Return the [x, y] coordinate for the center point of the cell that contains the specified text.  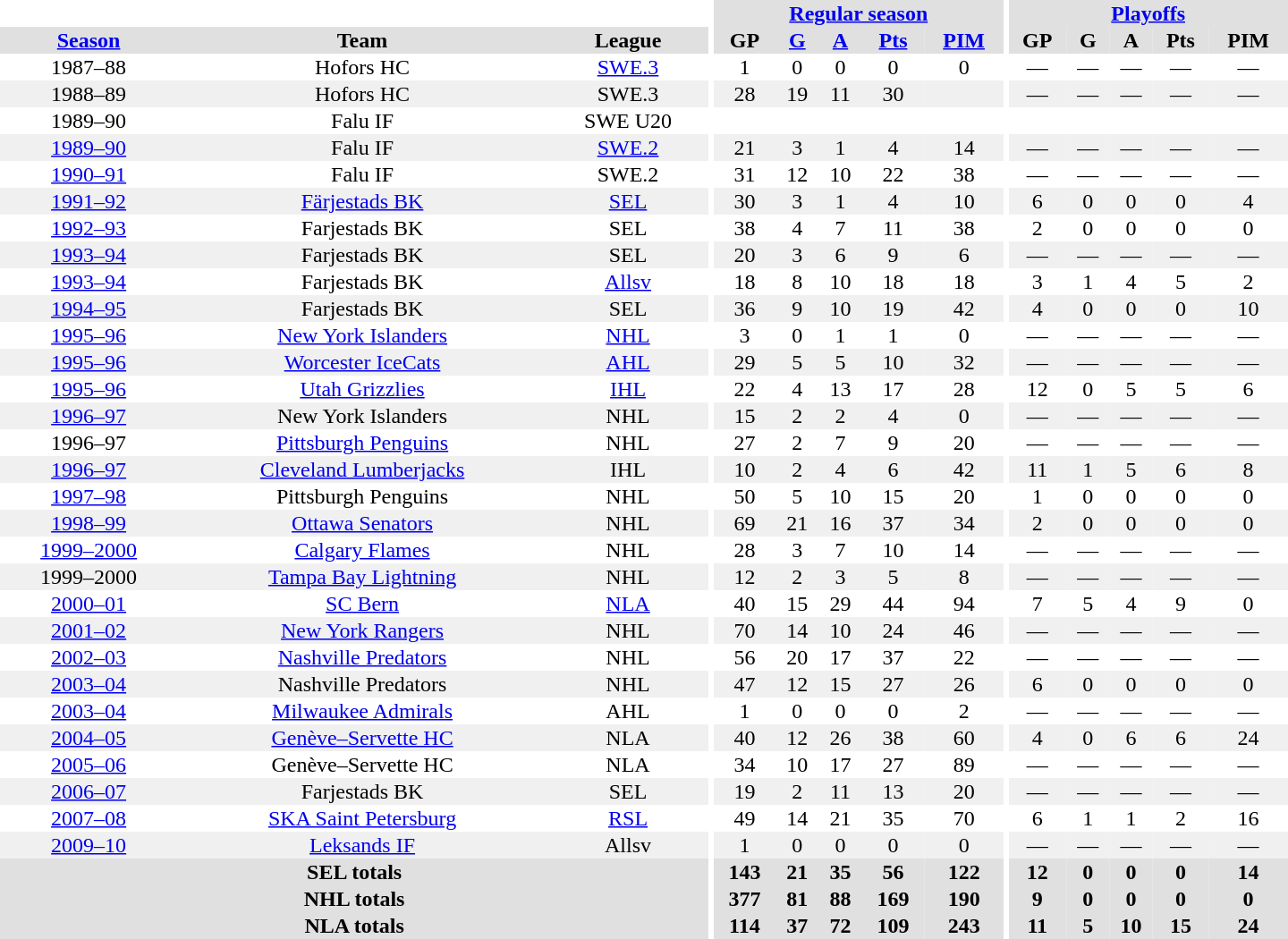
1998–99 [89, 523]
Worcester IceCats [362, 362]
2001–02 [89, 630]
81 [797, 899]
47 [745, 684]
SKA Saint Petersburg [362, 818]
Utah Grizzlies [362, 389]
114 [745, 926]
60 [964, 738]
Leksands IF [362, 845]
2009–10 [89, 845]
Season [89, 40]
377 [745, 899]
89 [964, 765]
RSL [628, 818]
1990–91 [89, 174]
Playoffs [1148, 13]
Färjestads BK [362, 201]
46 [964, 630]
Milwaukee Admirals [362, 711]
122 [964, 872]
Tampa Bay Lightning [362, 577]
SC Bern [362, 604]
Regular season [859, 13]
50 [745, 496]
1991–92 [89, 201]
SEL totals [354, 872]
2005–06 [89, 765]
69 [745, 523]
New York Rangers [362, 630]
NHL totals [354, 899]
1994–95 [89, 309]
1992–93 [89, 228]
1988–89 [89, 94]
243 [964, 926]
72 [840, 926]
169 [894, 899]
Cleveland Lumberjacks [362, 469]
Ottawa Senators [362, 523]
88 [840, 899]
SWE U20 [628, 121]
143 [745, 872]
31 [745, 174]
44 [894, 604]
49 [745, 818]
Calgary Flames [362, 550]
2007–08 [89, 818]
2000–01 [89, 604]
109 [894, 926]
94 [964, 604]
190 [964, 899]
League [628, 40]
2004–05 [89, 738]
32 [964, 362]
Team [362, 40]
1997–98 [89, 496]
36 [745, 309]
2006–07 [89, 791]
NLA totals [354, 926]
2002–03 [89, 657]
1987–88 [89, 67]
